From the cell containing the given text, extract its center point as (x, y) coordinate. 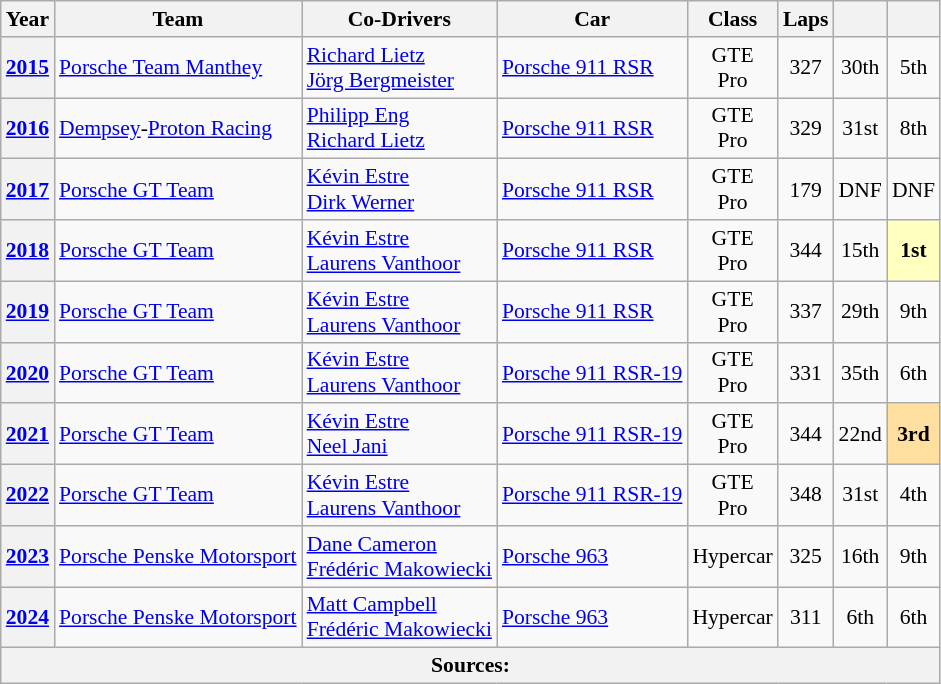
8th (914, 128)
15th (860, 250)
327 (806, 68)
Kévin Estre Neel Jani (400, 434)
331 (806, 372)
Laps (806, 19)
337 (806, 312)
2024 (28, 618)
Class (732, 19)
Dempsey-Proton Racing (178, 128)
5th (914, 68)
30th (860, 68)
22nd (860, 434)
4th (914, 496)
325 (806, 556)
Team (178, 19)
Sources: (470, 666)
Kévin Estre Dirk Werner (400, 190)
348 (806, 496)
2016 (28, 128)
2015 (28, 68)
35th (860, 372)
29th (860, 312)
3rd (914, 434)
2017 (28, 190)
2022 (28, 496)
179 (806, 190)
Car (592, 19)
311 (806, 618)
2018 (28, 250)
Philipp Eng Richard Lietz (400, 128)
1st (914, 250)
2023 (28, 556)
Richard Lietz Jörg Bergmeister (400, 68)
Matt Campbell Frédéric Makowiecki (400, 618)
2020 (28, 372)
2019 (28, 312)
2021 (28, 434)
Co-Drivers (400, 19)
329 (806, 128)
Porsche Team Manthey (178, 68)
Dane Cameron Frédéric Makowiecki (400, 556)
16th (860, 556)
Year (28, 19)
